Search for the cell housing the specified text and yield its [x, y] center coordinate. 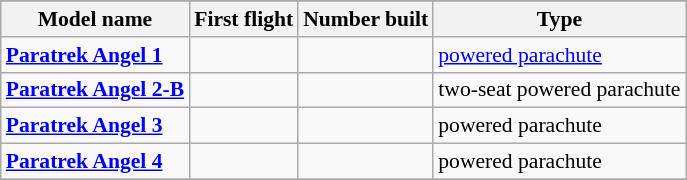
Model name [95, 19]
two-seat powered parachute [559, 90]
Paratrek Angel 3 [95, 126]
Paratrek Angel 4 [95, 162]
Type [559, 19]
Paratrek Angel 2-B [95, 90]
First flight [244, 19]
Number built [366, 19]
Paratrek Angel 1 [95, 55]
